Identify which cell holds the provided text, then report its (X, Y) central coordinate. 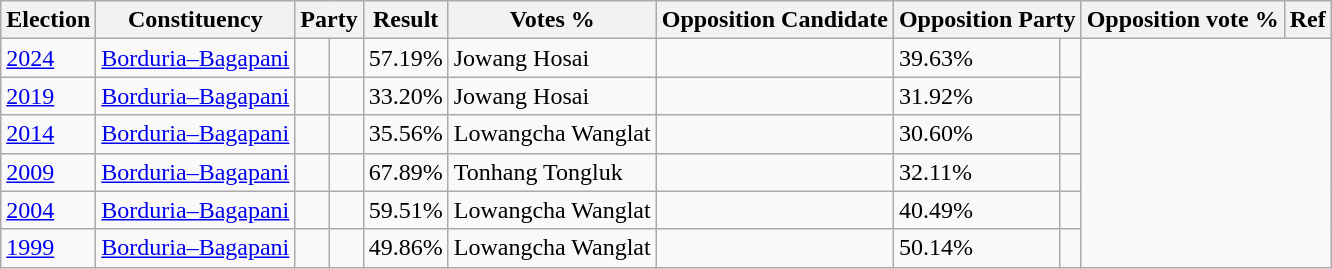
Constituency (196, 20)
1999 (48, 248)
50.14% (976, 248)
Ref (1308, 20)
Result (406, 20)
49.86% (406, 248)
Opposition Party (987, 20)
Election (48, 20)
59.51% (406, 210)
Tonhang Tongluk (552, 172)
2004 (48, 210)
Party (329, 20)
39.63% (976, 58)
35.56% (406, 134)
40.49% (976, 210)
Opposition Candidate (774, 20)
30.60% (976, 134)
33.20% (406, 96)
57.19% (406, 58)
2024 (48, 58)
2019 (48, 96)
2009 (48, 172)
2014 (48, 134)
Opposition vote % (1182, 20)
32.11% (976, 172)
Votes % (552, 20)
31.92% (976, 96)
67.89% (406, 172)
